For the text-containing cell, return its midpoint in (x, y) coordinate format. 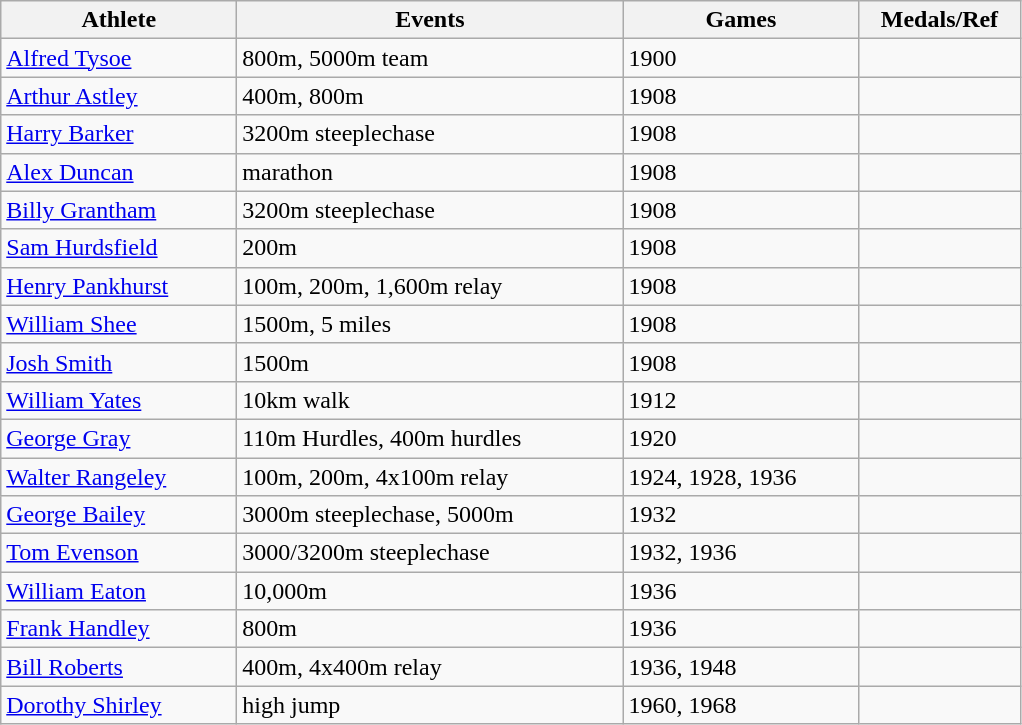
Alfred Tysoe (119, 58)
1912 (741, 400)
1932, 1936 (741, 553)
800m (430, 629)
1932 (741, 515)
1924, 1928, 1936 (741, 477)
Alex Duncan (119, 172)
Bill Roberts (119, 667)
110m Hurdles, 400m hurdles (430, 438)
Arthur Astley (119, 96)
Athlete (119, 20)
Billy Grantham (119, 210)
Dorothy Shirley (119, 705)
800m, 5000m team (430, 58)
Harry Barker (119, 134)
William Yates (119, 400)
William Shee (119, 324)
1900 (741, 58)
1920 (741, 438)
high jump (430, 705)
100m, 200m, 4x100m relay (430, 477)
Games (741, 20)
Frank Handley (119, 629)
Josh Smith (119, 362)
Tom Evenson (119, 553)
Sam Hurdsfield (119, 248)
William Eaton (119, 591)
400m, 4x400m relay (430, 667)
3000m steeplechase, 5000m (430, 515)
1960, 1968 (741, 705)
Walter Rangeley (119, 477)
10,000m (430, 591)
10km walk (430, 400)
1936, 1948 (741, 667)
3000/3200m steeplechase (430, 553)
100m, 200m, 1,600m relay (430, 286)
1500m, 5 miles (430, 324)
Henry Pankhurst (119, 286)
marathon (430, 172)
Medals/Ref (940, 20)
Events (430, 20)
400m, 800m (430, 96)
George Gray (119, 438)
George Bailey (119, 515)
1500m (430, 362)
200m (430, 248)
